Extract the [X, Y] coordinate from the center of the cell holding the provided text.  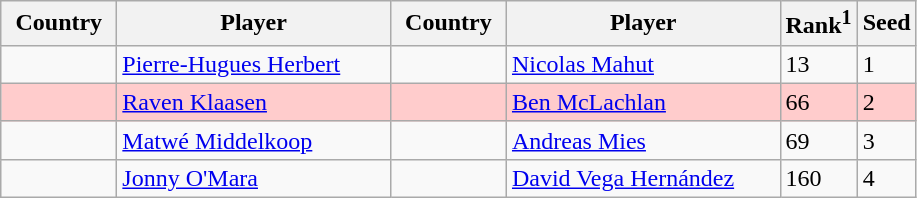
Matwé Middelkoop [254, 140]
Raven Klaasen [254, 102]
69 [818, 140]
4 [886, 178]
Seed [886, 24]
3 [886, 140]
Pierre-Hugues Herbert [254, 64]
1 [886, 64]
Ben McLachlan [643, 102]
Nicolas Mahut [643, 64]
160 [818, 178]
13 [818, 64]
2 [886, 102]
66 [818, 102]
Andreas Mies [643, 140]
David Vega Hernández [643, 178]
Jonny O'Mara [254, 178]
Rank1 [818, 24]
